Identify which cell holds the provided text, then report its (x, y) central coordinate. 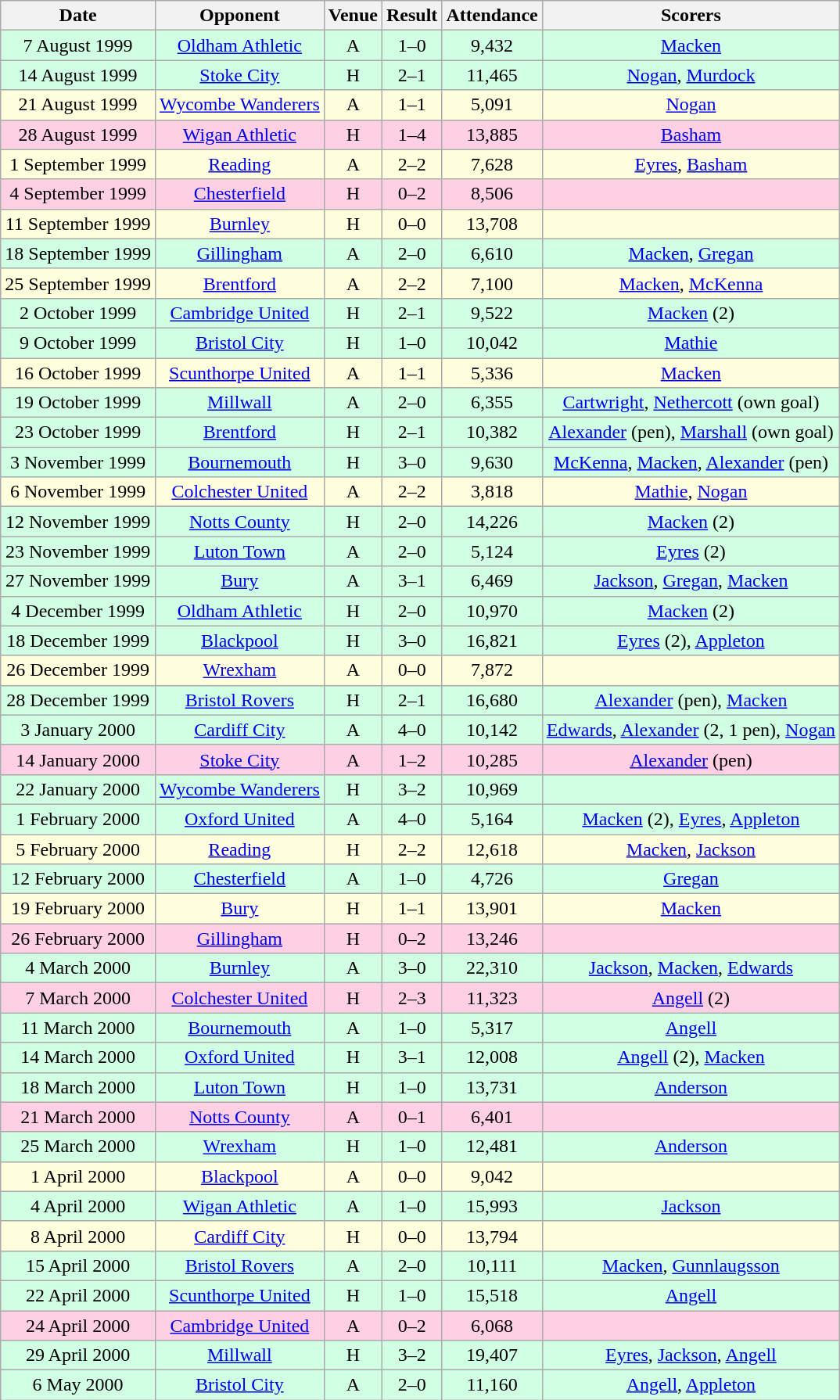
Macken, McKenna (691, 283)
Macken (2), Eyres, Appleton (691, 819)
6,068 (492, 1326)
12,618 (492, 849)
5,336 (492, 373)
10,285 (492, 759)
25 September 1999 (78, 283)
Nogan (691, 105)
3 November 1999 (78, 462)
13,246 (492, 939)
27 November 1999 (78, 581)
14 March 2000 (78, 1057)
Jackson, Gregan, Macken (691, 581)
16,821 (492, 641)
22,310 (492, 968)
13,885 (492, 135)
12,481 (492, 1147)
9,522 (492, 313)
Result (411, 16)
11,160 (492, 1385)
16,680 (492, 700)
12 November 1999 (78, 522)
14 August 1999 (78, 75)
Jackson, Macken, Edwards (691, 968)
11,323 (492, 998)
6,355 (492, 403)
10,382 (492, 433)
Macken, Gunnlaugsson (691, 1265)
29 April 2000 (78, 1355)
12 February 2000 (78, 879)
28 December 1999 (78, 700)
Angell (2), Macken (691, 1057)
Eyres, Jackson, Angell (691, 1355)
11 March 2000 (78, 1028)
13,708 (492, 224)
12,008 (492, 1057)
Jackson (691, 1206)
19,407 (492, 1355)
7,628 (492, 164)
Mathie, Nogan (691, 492)
6 November 1999 (78, 492)
21 March 2000 (78, 1117)
11 September 1999 (78, 224)
24 April 2000 (78, 1326)
7 August 1999 (78, 45)
3,818 (492, 492)
23 October 1999 (78, 433)
8 April 2000 (78, 1236)
1–2 (411, 759)
4 April 2000 (78, 1206)
1 February 2000 (78, 819)
3 January 2000 (78, 730)
Alexander (pen), Macken (691, 700)
Angell, Appleton (691, 1385)
Edwards, Alexander (2, 1 pen), Nogan (691, 730)
4 March 2000 (78, 968)
Attendance (492, 16)
Nogan, Murdock (691, 75)
2 October 1999 (78, 313)
25 March 2000 (78, 1147)
8,506 (492, 194)
5,124 (492, 551)
28 August 1999 (78, 135)
7,100 (492, 283)
10,969 (492, 789)
14 January 2000 (78, 759)
Scorers (691, 16)
6,401 (492, 1117)
0–1 (411, 1117)
1 April 2000 (78, 1176)
Macken, Gregan (691, 253)
26 February 2000 (78, 939)
Venue (353, 16)
5,164 (492, 819)
15,518 (492, 1295)
Eyres (2), Appleton (691, 641)
22 April 2000 (78, 1295)
4 September 1999 (78, 194)
13,794 (492, 1236)
4,726 (492, 879)
5 February 2000 (78, 849)
18 September 1999 (78, 253)
16 October 1999 (78, 373)
Cartwright, Nethercott (own goal) (691, 403)
7 March 2000 (78, 998)
11,465 (492, 75)
5,317 (492, 1028)
Date (78, 16)
23 November 1999 (78, 551)
22 January 2000 (78, 789)
10,970 (492, 611)
2–3 (411, 998)
15 April 2000 (78, 1265)
9,432 (492, 45)
18 December 1999 (78, 641)
7,872 (492, 670)
10,042 (492, 343)
6,610 (492, 253)
9,630 (492, 462)
Opponent (239, 16)
9 October 1999 (78, 343)
Eyres (2) (691, 551)
Basham (691, 135)
13,731 (492, 1087)
Eyres, Basham (691, 164)
5,091 (492, 105)
4 December 1999 (78, 611)
9,042 (492, 1176)
10,111 (492, 1265)
McKenna, Macken, Alexander (pen) (691, 462)
14,226 (492, 522)
Alexander (pen), Marshall (own goal) (691, 433)
Angell (2) (691, 998)
1 September 1999 (78, 164)
6 May 2000 (78, 1385)
26 December 1999 (78, 670)
13,901 (492, 909)
Alexander (pen) (691, 759)
Gregan (691, 879)
Mathie (691, 343)
10,142 (492, 730)
21 August 1999 (78, 105)
19 February 2000 (78, 909)
6,469 (492, 581)
Macken, Jackson (691, 849)
19 October 1999 (78, 403)
1–4 (411, 135)
18 March 2000 (78, 1087)
15,993 (492, 1206)
